Provide the (X, Y) coordinate of the cell's center where the given text is located.  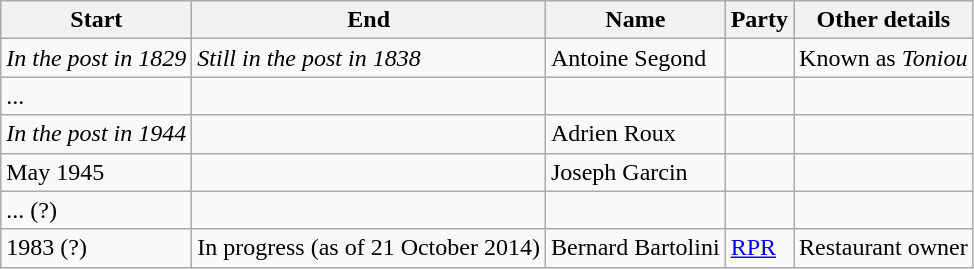
1983 (?) (96, 248)
Adrien Roux (635, 134)
In the post in 1829 (96, 58)
... (96, 96)
Joseph Garcin (635, 172)
End (369, 20)
Antoine Segond (635, 58)
Still in the post in 1838 (369, 58)
RPR (759, 248)
Party (759, 20)
Other details (884, 20)
Bernard Bartolini (635, 248)
May 1945 (96, 172)
Start (96, 20)
Known as Toniou (884, 58)
In the post in 1944 (96, 134)
Restaurant owner (884, 248)
Name (635, 20)
In progress (as of 21 October 2014) (369, 248)
... (?) (96, 210)
